Determine the [X, Y] coordinate at the center of the cell enclosing the given text.  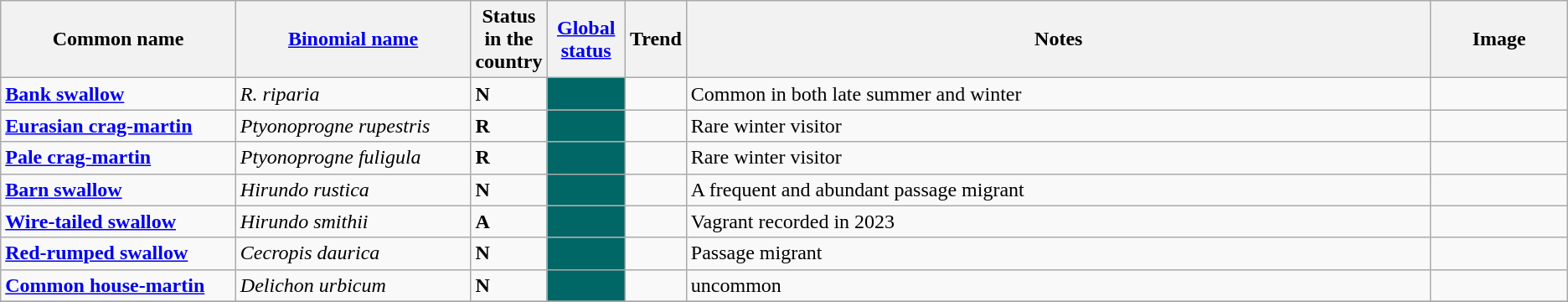
Red-rumped swallow [119, 253]
Image [1499, 39]
Wire-tailed swallow [119, 221]
Common house-martin [119, 285]
Passage migrant [1059, 253]
Status in the country [509, 39]
Common in both late summer and winter [1059, 94]
Delichon urbicum [353, 285]
Trend [655, 39]
Vagrant recorded in 2023 [1059, 221]
A [509, 221]
uncommon [1059, 285]
Hirundo smithii [353, 221]
Ptyonoprogne rupestris [353, 126]
R. riparia [353, 94]
Ptyonoprogne fuligula [353, 158]
Cecropis daurica [353, 253]
Binomial name [353, 39]
Hirundo rustica [353, 190]
Pale crag-martin [119, 158]
Eurasian crag-martin [119, 126]
A frequent and abundant passage migrant [1059, 190]
Global status [586, 39]
Common name [119, 39]
Bank swallow [119, 94]
Notes [1059, 39]
Barn swallow [119, 190]
